Pinpoint the cell where the given text exists, returning its (X, Y) midpoint coordinate. 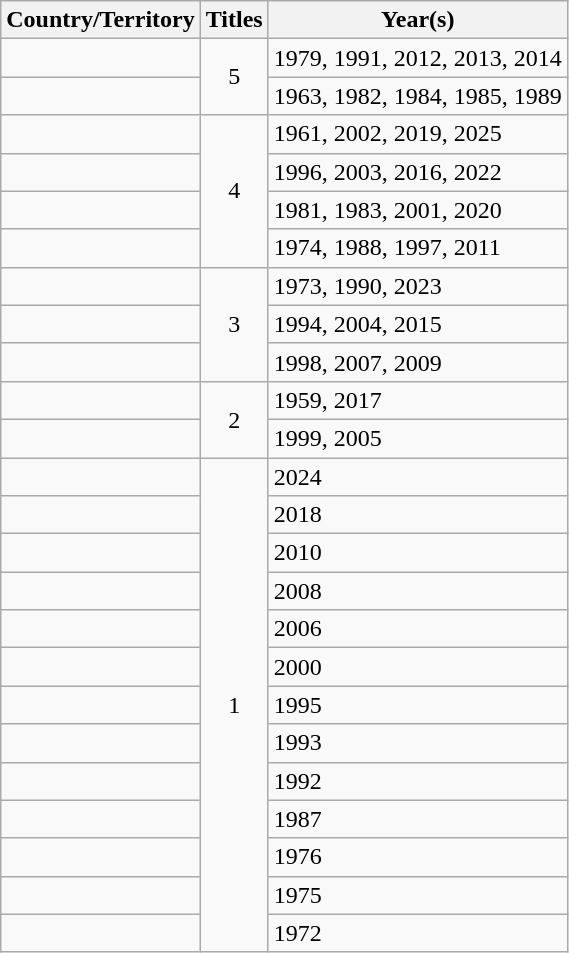
3 (234, 324)
2018 (418, 515)
1974, 1988, 1997, 2011 (418, 248)
1963, 1982, 1984, 1985, 1989 (418, 96)
1994, 2004, 2015 (418, 324)
1998, 2007, 2009 (418, 362)
1973, 1990, 2023 (418, 286)
2010 (418, 553)
2024 (418, 477)
2000 (418, 667)
Year(s) (418, 20)
2 (234, 419)
2006 (418, 629)
4 (234, 191)
1981, 1983, 2001, 2020 (418, 210)
2008 (418, 591)
1972 (418, 933)
1975 (418, 895)
1993 (418, 743)
5 (234, 77)
1979, 1991, 2012, 2013, 2014 (418, 58)
Titles (234, 20)
1961, 2002, 2019, 2025 (418, 134)
1996, 2003, 2016, 2022 (418, 172)
1959, 2017 (418, 400)
1976 (418, 857)
1987 (418, 819)
1999, 2005 (418, 438)
1992 (418, 781)
Country/Territory (100, 20)
1 (234, 706)
1995 (418, 705)
